Extract the [x, y] coordinate from the center of the cell holding the provided text.  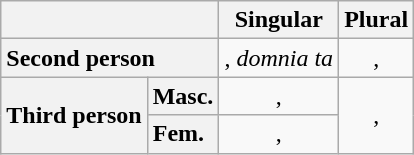
Plural [376, 20]
Second person [110, 58]
Third person [74, 115]
Masc. [183, 96]
Singular [279, 20]
Fem. [183, 134]
, domnia ta [279, 58]
